Capture the cell that displays the provided text and extract its (x, y) central coordinate. 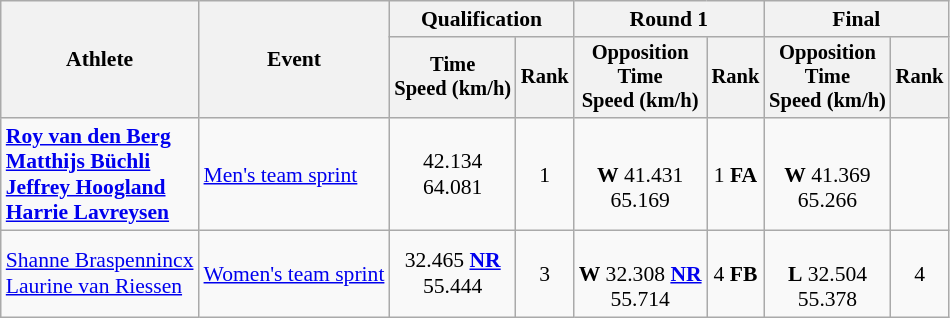
W 41.431 65.169 (640, 174)
Final (856, 19)
TimeSpeed (km/h) (452, 78)
4 (920, 274)
4 FB (736, 274)
32.465 NR55.444 (452, 274)
1 (545, 174)
Event (294, 60)
W 32.308 NR55.714 (640, 274)
L 32.50455.378 (828, 274)
3 (545, 274)
Athlete (100, 60)
Qualification (481, 19)
Round 1 (670, 19)
42.134 64.081 (452, 174)
1 FA (736, 174)
Men's team sprint (294, 174)
W 41.369 65.266 (828, 174)
Women's team sprint (294, 274)
Shanne BraspennincxLaurine van Riessen (100, 274)
Roy van den BergMatthijs BüchliJeffrey HooglandHarrie Lavreysen (100, 174)
